Identify which cell holds the provided text, then report its (X, Y) central coordinate. 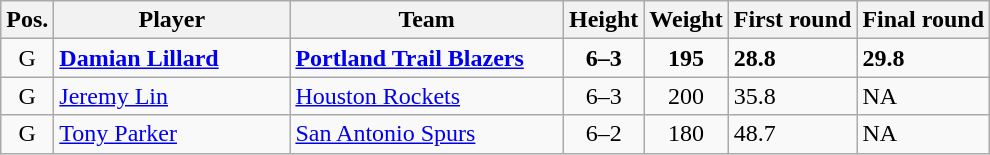
35.8 (792, 96)
48.7 (792, 134)
Team (427, 20)
First round (792, 20)
195 (686, 58)
San Antonio Spurs (427, 134)
Player (172, 20)
Damian Lillard (172, 58)
Portland Trail Blazers (427, 58)
200 (686, 96)
28.8 (792, 58)
Weight (686, 20)
Tony Parker (172, 134)
180 (686, 134)
6–2 (603, 134)
Height (603, 20)
Pos. (28, 20)
Final round (924, 20)
Houston Rockets (427, 96)
29.8 (924, 58)
Jeremy Lin (172, 96)
